Pinpoint the cell where the given text exists, returning its [X, Y] midpoint coordinate. 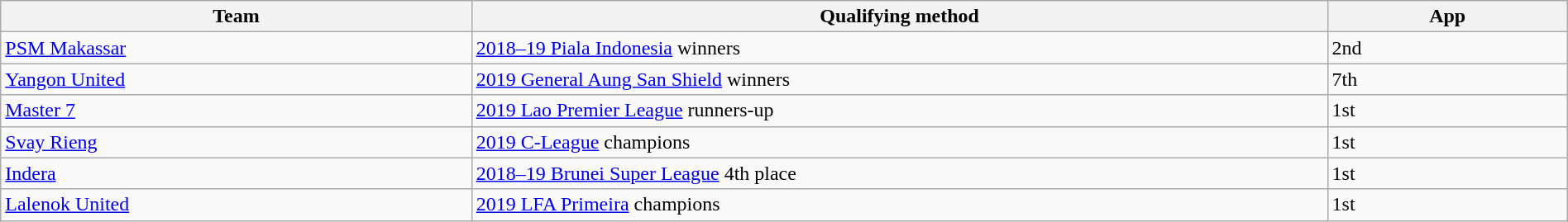
Master 7 [237, 111]
Team [237, 17]
2019 LFA Primeira champions [900, 205]
Lalenok United [237, 205]
Indera [237, 173]
2nd [1447, 48]
App [1447, 17]
Svay Rieng [237, 142]
2019 Lao Premier League runners-up [900, 111]
2018–19 Piala Indonesia winners [900, 48]
2019 C-League champions [900, 142]
Qualifying method [900, 17]
PSM Makassar [237, 48]
2018–19 Brunei Super League 4th place [900, 173]
2019 General Aung San Shield winners [900, 79]
Yangon United [237, 79]
7th [1447, 79]
